Return (x, y) of the center of cell containing provided text 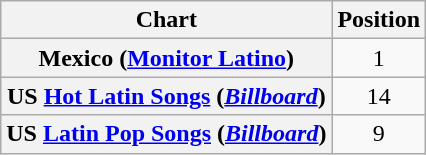
Position (379, 20)
Mexico (Monitor Latino) (166, 58)
1 (379, 58)
US Latin Pop Songs (Billboard) (166, 134)
9 (379, 134)
14 (379, 96)
Chart (166, 20)
US Hot Latin Songs (Billboard) (166, 96)
